Output the [x, y] coordinate of the center of the cell containing the given text.  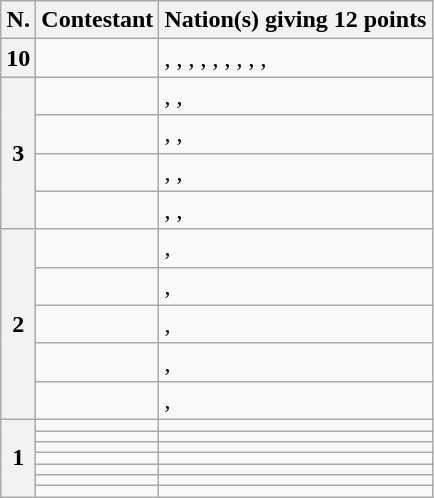
2 [18, 324]
1 [18, 458]
Nation(s) giving 12 points [296, 20]
Contestant [98, 20]
3 [18, 153]
10 [18, 58]
N. [18, 20]
, , , , , , , , , [296, 58]
